For the text-containing cell, return its midpoint in (x, y) coordinate format. 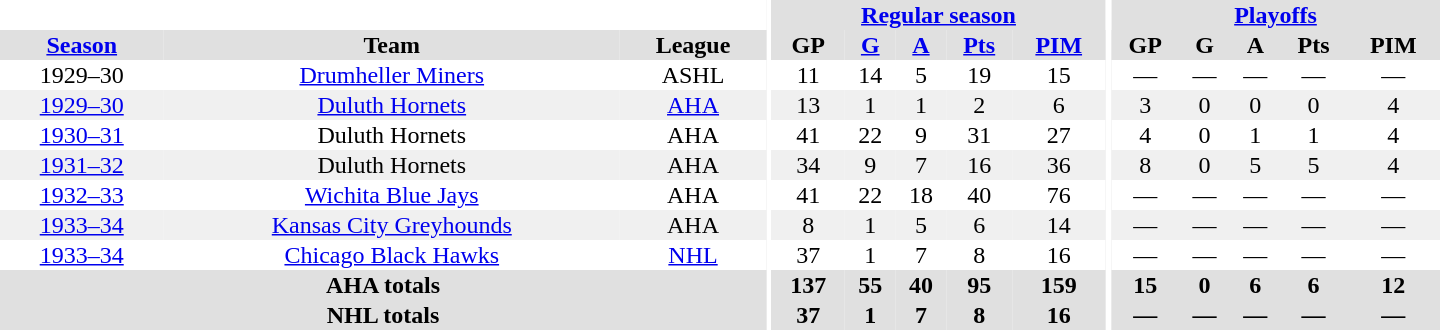
ASHL (693, 75)
76 (1058, 195)
1930–31 (82, 135)
1931–32 (82, 165)
Regular season (939, 15)
36 (1058, 165)
13 (808, 105)
League (693, 45)
NHL totals (383, 315)
27 (1058, 135)
2 (979, 105)
55 (870, 285)
NHL (693, 255)
Wichita Blue Jays (392, 195)
34 (808, 165)
Chicago Black Hawks (392, 255)
Drumheller Miners (392, 75)
12 (1393, 285)
3 (1145, 105)
Season (82, 45)
1932–33 (82, 195)
18 (922, 195)
159 (1058, 285)
31 (979, 135)
137 (808, 285)
19 (979, 75)
Team (392, 45)
AHA totals (383, 285)
Kansas City Greyhounds (392, 225)
Playoffs (1276, 15)
11 (808, 75)
95 (979, 285)
